For the text-containing cell, return its midpoint in [x, y] coordinate format. 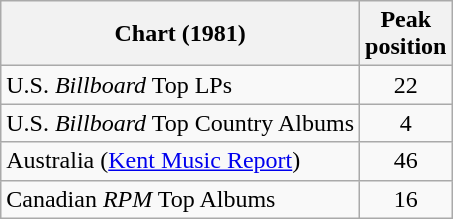
Peakposition [406, 34]
22 [406, 85]
U.S. Billboard Top Country Albums [180, 123]
Chart (1981) [180, 34]
Canadian RPM Top Albums [180, 199]
Australia (Kent Music Report) [180, 161]
4 [406, 123]
46 [406, 161]
U.S. Billboard Top LPs [180, 85]
16 [406, 199]
